Output the (x, y) coordinate of the center of the cell containing the given text.  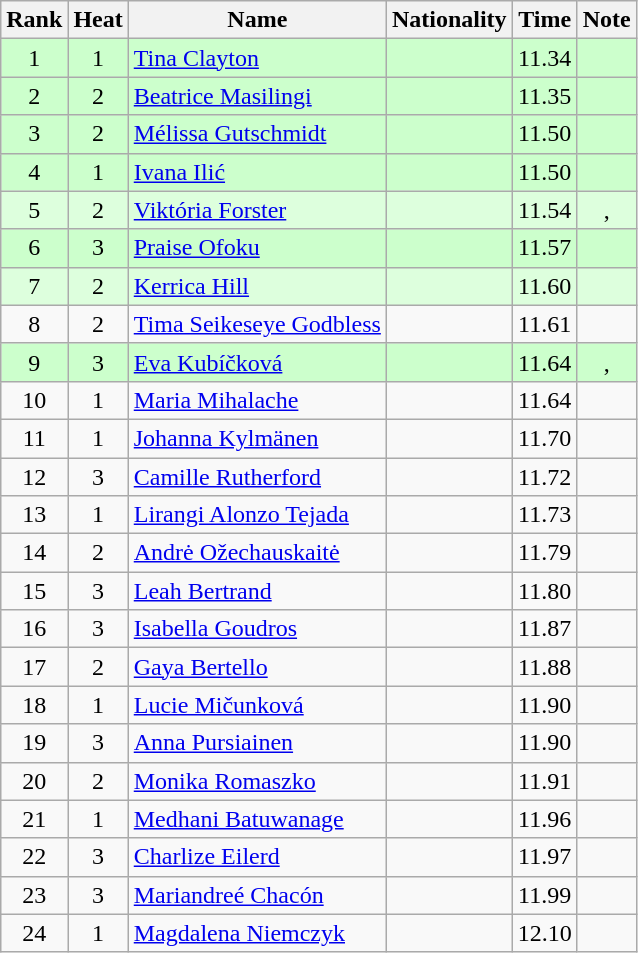
11.79 (544, 553)
Note (606, 20)
11.99 (544, 895)
Mariandreé Chacón (257, 895)
Lirangi Alonzo Tejada (257, 515)
14 (34, 553)
5 (34, 210)
Charlize Eilerd (257, 857)
7 (34, 286)
Medhani Batuwanage (257, 819)
Monika Romaszko (257, 781)
Viktória Forster (257, 210)
Heat (98, 20)
Maria Mihalache (257, 400)
Tina Clayton (257, 58)
11.80 (544, 591)
Time (544, 20)
13 (34, 515)
Beatrice Masilingi (257, 96)
11.96 (544, 819)
8 (34, 324)
16 (34, 629)
11.57 (544, 248)
Kerrica Hill (257, 286)
11.54 (544, 210)
Gaya Bertello (257, 667)
9 (34, 362)
11.70 (544, 438)
Lucie Mičunková (257, 705)
Johanna Kylmänen (257, 438)
11.60 (544, 286)
11.72 (544, 477)
23 (34, 895)
Isabella Goudros (257, 629)
Name (257, 20)
11.73 (544, 515)
Andrė Ožechauskaitė (257, 553)
11.35 (544, 96)
Rank (34, 20)
11.91 (544, 781)
Eva Kubíčková (257, 362)
Tima Seikeseye Godbless (257, 324)
15 (34, 591)
24 (34, 933)
11.34 (544, 58)
20 (34, 781)
12.10 (544, 933)
Praise Ofoku (257, 248)
11.88 (544, 667)
11.61 (544, 324)
4 (34, 172)
19 (34, 743)
12 (34, 477)
Leah Bertrand (257, 591)
11.97 (544, 857)
Magdalena Niemczyk (257, 933)
Mélissa Gutschmidt (257, 134)
18 (34, 705)
11 (34, 438)
Camille Rutherford (257, 477)
6 (34, 248)
17 (34, 667)
21 (34, 819)
Anna Pursiainen (257, 743)
11.87 (544, 629)
10 (34, 400)
22 (34, 857)
Nationality (449, 20)
Ivana Ilić (257, 172)
